Return (X, Y) of the center of cell containing provided text 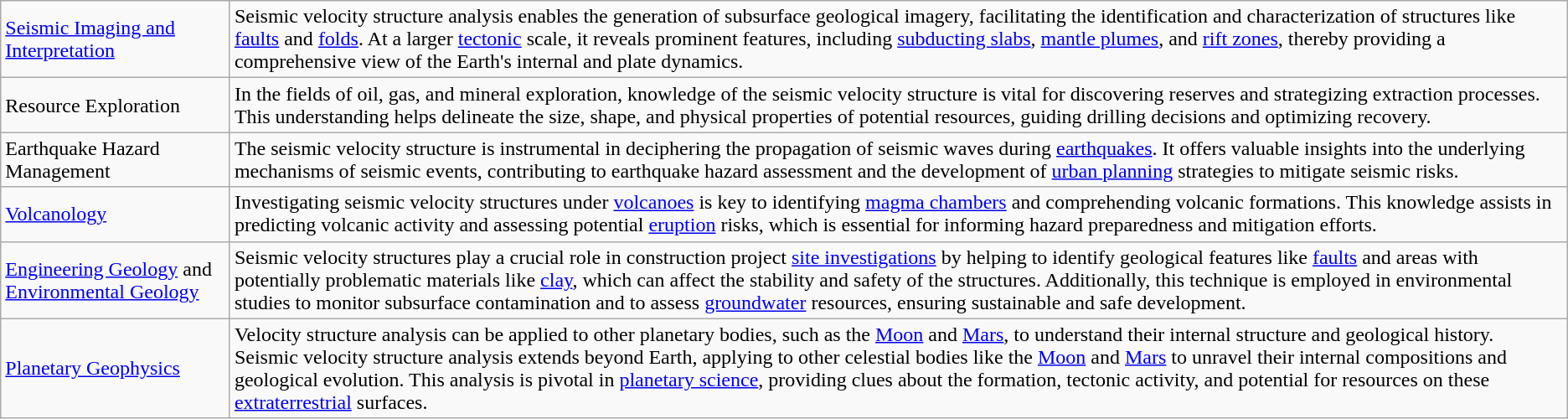
Volcanology (116, 215)
Engineering Geology and Environmental Geology (116, 280)
Seismic Imaging and Interpretation (116, 39)
Resource Exploration (116, 106)
Earthquake Hazard Management (116, 159)
Planetary Geophysics (116, 369)
